Extract the [x, y] coordinate from the center of the cell holding the provided text.  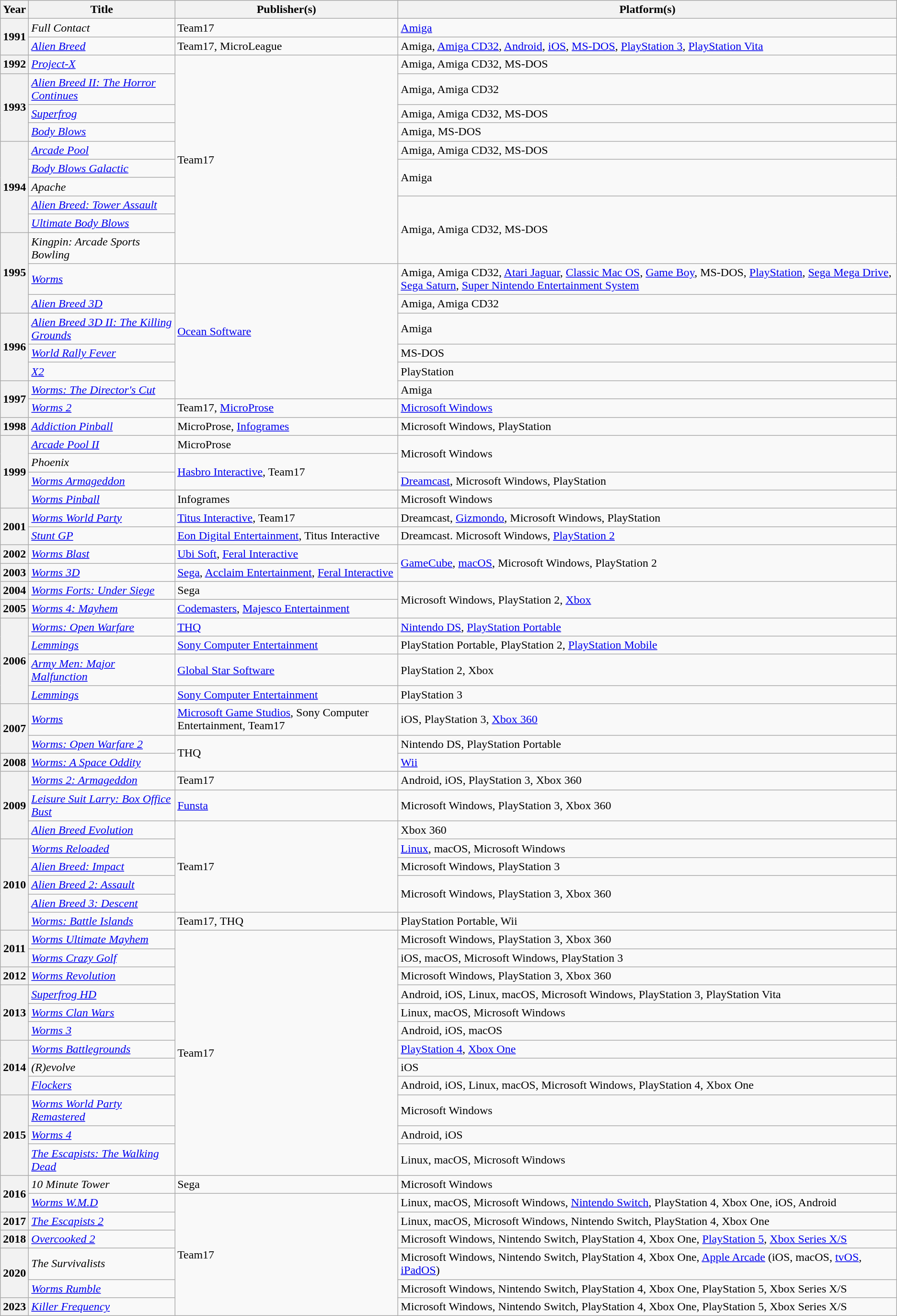
Alien Breed 2: Assault [102, 885]
Linux, macOS, Microsoft Windows, Nintendo Switch, PlayStation 4, Xbox One [647, 1221]
Overcooked 2 [102, 1239]
MicroProse, Infogrames [287, 426]
Phoenix [102, 463]
Worms Rumble [102, 1289]
World Rally Fever [102, 353]
Sega, Acclaim Entertainment, Feral Interactive [287, 572]
Microsoft Windows, Nintendo Switch, PlayStation 4, Xbox One, Apple Arcade (iOS, macOS, tvOS, iPadOS) [647, 1264]
Worms: The Director's Cut [102, 390]
Microsoft Windows, PlayStation 3 [647, 866]
PlayStation 2, Xbox [647, 670]
Body Blows [102, 132]
PlayStation Portable, Wii [647, 921]
Full Contact [102, 28]
Android, iOS, PlayStation 3, Xbox 360 [647, 780]
Eon Digital Entertainment, Titus Interactive [287, 536]
The Escapists: The Walking Dead [102, 1159]
X2 [102, 372]
Alien Breed: Tower Assault [102, 205]
Worms 2 [102, 408]
2013 [14, 1013]
MS-DOS [647, 353]
Worms Battlegrounds [102, 1049]
Worms: Battle Islands [102, 921]
Worms Armageddon [102, 481]
Worms Reloaded [102, 848]
(R)evolve [102, 1067]
Hasbro Interactive, Team17 [287, 472]
2011 [14, 949]
2012 [14, 976]
Worms: A Space Oddity [102, 762]
Worms Pinball [102, 499]
Dreamcast, Gizmondo, Microsoft Windows, PlayStation [647, 517]
iOS, PlayStation 3, Xbox 360 [647, 719]
2007 [14, 729]
Flockers [102, 1085]
Worms: Open Warfare [102, 627]
Worms World Party Remastered [102, 1110]
Xbox 360 [647, 830]
Addiction Pinball [102, 426]
2006 [14, 661]
2015 [14, 1135]
Android, iOS, macOS [647, 1031]
Android, iOS, Linux, macOS, Microsoft Windows, PlayStation 4, Xbox One [647, 1085]
Ubi Soft, Feral Interactive [287, 554]
Leisure Suit Larry: Box Office Bust [102, 805]
1996 [14, 347]
1997 [14, 399]
Amiga, Amiga CD32, Atari Jaguar, Classic Mac OS, Game Boy, MS-DOS, PlayStation, Sega Mega Drive, Sega Saturn, Super Nintendo Entertainment System [647, 279]
Body Blows Galactic [102, 168]
Platform(s) [647, 10]
Title [102, 10]
2014 [14, 1067]
2020 [14, 1273]
2016 [14, 1193]
1991 [14, 37]
2001 [14, 526]
1994 [14, 186]
iOS [647, 1067]
Linux, macOS, Microsoft Windows, Nintendo Switch, PlayStation 4, Xbox One, iOS, Android [647, 1202]
Team17, MicroProse [287, 408]
Year [14, 10]
Superfrog [102, 114]
2003 [14, 572]
Titus Interactive, Team17 [287, 517]
Microsoft Windows, PlayStation [647, 426]
Worms W.M.D [102, 1202]
Dreamcast. Microsoft Windows, PlayStation 2 [647, 536]
1999 [14, 472]
Dreamcast, Microsoft Windows, PlayStation [647, 481]
Android, iOS [647, 1135]
2009 [14, 805]
Worms Blast [102, 554]
GameCube, macOS, Microsoft Windows, PlayStation 2 [647, 563]
2002 [14, 554]
Microsoft Windows, PlayStation 2, Xbox [647, 600]
Worms 3D [102, 572]
Alien Breed [102, 46]
2008 [14, 762]
Worms 4: Mayhem [102, 609]
MicroProse [287, 444]
Team17, THQ [287, 921]
Team17, MicroLeague [287, 46]
Worms Ultimate Mayhem [102, 940]
Worms 2: Armageddon [102, 780]
Ocean Software [287, 331]
1995 [14, 272]
Worms: Open Warfare 2 [102, 744]
PlayStation [647, 372]
Stunt GP [102, 536]
Amiga, Amiga CD32, Android, iOS, MS-DOS, PlayStation 3, PlayStation Vita [647, 46]
Superfrog HD [102, 994]
Infogrames [287, 499]
Funsta [287, 805]
Worms Forts: Under Siege [102, 591]
Android, iOS, Linux, macOS, Microsoft Windows, PlayStation 3, PlayStation Vita [647, 994]
2017 [14, 1221]
Arcade Pool [102, 150]
2004 [14, 591]
2005 [14, 609]
Alien Breed 3D [102, 304]
The Escapists 2 [102, 1221]
The Survivalists [102, 1264]
Publisher(s) [287, 10]
Apache [102, 186]
2010 [14, 885]
Worms Revolution [102, 976]
Project-X [102, 64]
Ultimate Body Blows [102, 223]
Alien Breed 3: Descent [102, 903]
Wii [647, 762]
PlayStation 4, Xbox One [647, 1049]
Worms Crazy Golf [102, 958]
iOS, macOS, Microsoft Windows, PlayStation 3 [647, 958]
Alien Breed: Impact [102, 866]
PlayStation Portable, PlayStation 2, PlayStation Mobile [647, 645]
Microsoft Game Studios, Sony Computer Entertainment, Team17 [287, 719]
1992 [14, 64]
Killer Frequency [102, 1307]
Worms 3 [102, 1031]
Worms World Party [102, 517]
PlayStation 3 [647, 695]
Arcade Pool II [102, 444]
1993 [14, 107]
10 Minute Tower [102, 1184]
Alien Breed II: The Horror Continues [102, 89]
2023 [14, 1307]
Alien Breed Evolution [102, 830]
1998 [14, 426]
Kingpin: Arcade Sports Bowling [102, 247]
Worms 4 [102, 1135]
Alien Breed 3D II: The Killing Grounds [102, 329]
Codemasters, Majesco Entertainment [287, 609]
Global Star Software [287, 670]
2018 [14, 1239]
Army Men: Major Malfunction [102, 670]
Worms Clan Wars [102, 1013]
Amiga, MS-DOS [647, 132]
